Scan for the cell matching the given text and deliver its [x, y] coordinate at center. 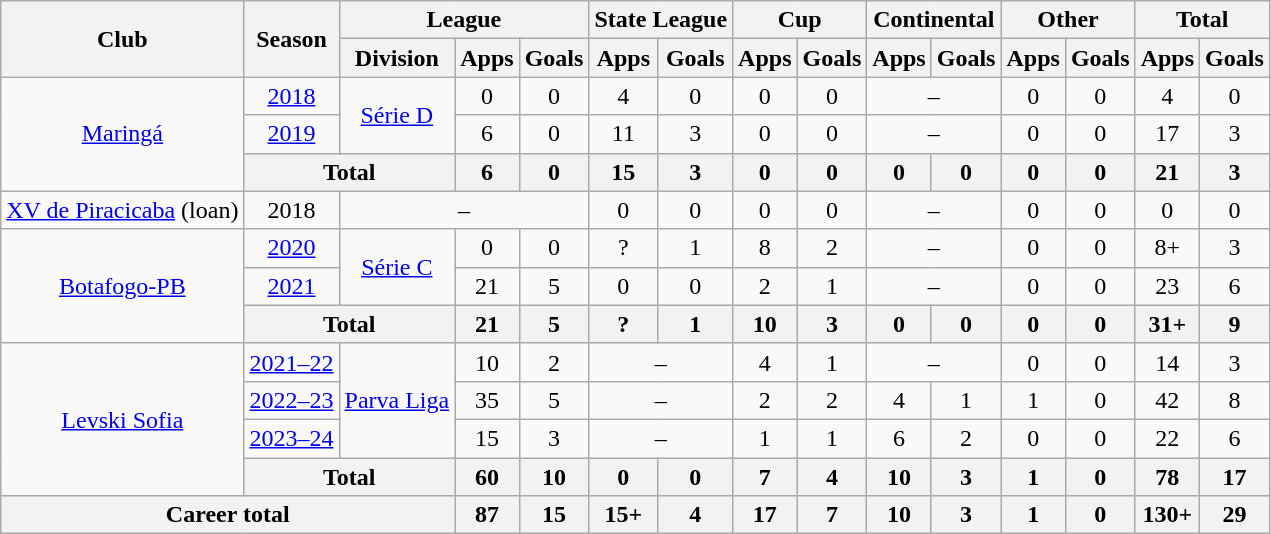
Maringá [122, 134]
11 [624, 134]
60 [487, 477]
Division [397, 58]
42 [1167, 400]
9 [1235, 324]
87 [487, 515]
Série C [397, 267]
2021 [292, 286]
15+ [624, 515]
22 [1167, 438]
130+ [1167, 515]
XV de Piracicaba (loan) [122, 210]
Cup [800, 20]
78 [1167, 477]
2023–24 [292, 438]
Club [122, 39]
2021–22 [292, 362]
Career total [228, 515]
2019 [292, 134]
State League [661, 20]
Levski Sofia [122, 419]
Season [292, 39]
29 [1235, 515]
35 [487, 400]
2020 [292, 248]
Other [1068, 20]
14 [1167, 362]
Parva Liga [397, 400]
Continental [934, 20]
Botafogo-PB [122, 286]
2022–23 [292, 400]
8+ [1167, 248]
League [464, 20]
23 [1167, 286]
31+ [1167, 324]
Série D [397, 115]
